Return (X, Y) of the center of cell containing provided text 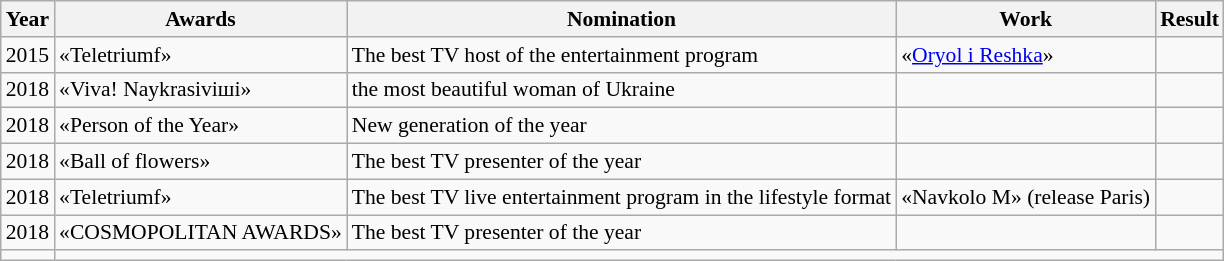
Result (1190, 19)
Year (28, 19)
Work (1026, 19)
«Ball of flowers» (200, 162)
Awards (200, 19)
the most beautiful woman of Ukraine (622, 90)
«Viva! Naykrasivіші» (200, 90)
The best TV host of the entertainment program (622, 55)
«СOSMOPOLITAN AWARDS» (200, 233)
Nomination (622, 19)
2015 (28, 55)
«Person of the Year» (200, 126)
The best TV live entertainment program in the lifestyle format (622, 197)
«Oryol i Reshka» (1026, 55)
«Navkolo M» (release Paris) (1026, 197)
New generation of the year (622, 126)
